Find where the given text appears and provide that cell's center as (X, Y) coordinate. 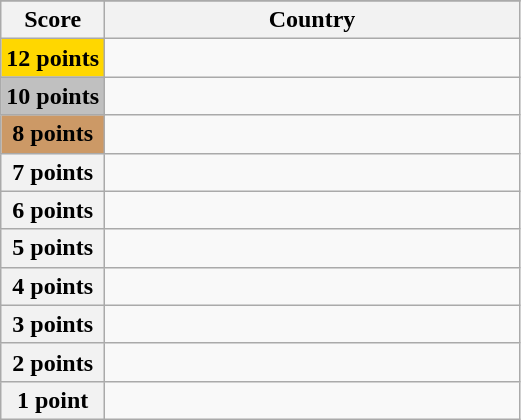
3 points (53, 324)
8 points (53, 134)
6 points (53, 210)
5 points (53, 248)
7 points (53, 172)
1 point (53, 400)
Country (312, 20)
2 points (53, 362)
12 points (53, 58)
4 points (53, 286)
10 points (53, 96)
Score (53, 20)
